Extract the (X, Y) coordinate from the center of the cell holding the provided text.  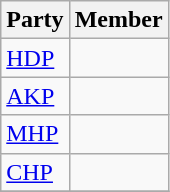
Member (118, 20)
HDP (35, 58)
MHP (35, 134)
CHP (35, 172)
Party (35, 20)
AKP (35, 96)
